Capture the cell that displays the provided text and extract its (X, Y) central coordinate. 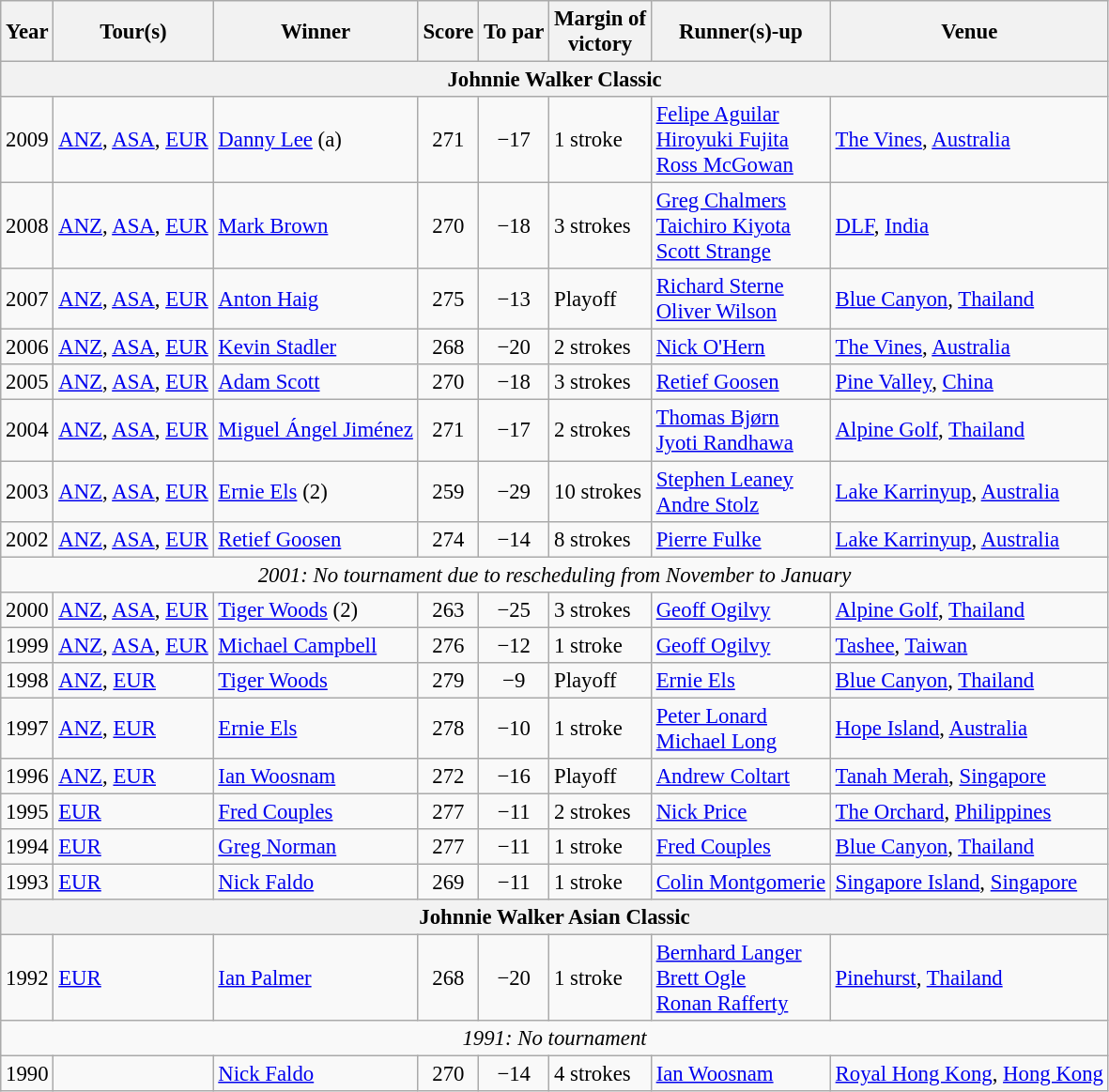
Singapore Island, Singapore (969, 883)
Richard Sterne Oliver Wilson (740, 299)
269 (449, 883)
1995 (27, 811)
Stephen Leaney Andre Stolz (740, 492)
Score (449, 32)
Colin Montgomerie (740, 883)
Thomas Bjørn Jyoti Randhawa (740, 430)
1999 (27, 645)
Danny Lee (a) (316, 140)
Kevin Stadler (316, 347)
Winner (316, 32)
278 (449, 729)
Adam Scott (316, 382)
8 strokes (601, 539)
Greg Norman (316, 847)
272 (449, 777)
Felipe Aguilar Hiroyuki Fujita Ross McGowan (740, 140)
The Orchard, Philippines (969, 811)
2005 (27, 382)
To par (515, 32)
2003 (27, 492)
Venue (969, 32)
1998 (27, 681)
274 (449, 539)
Runner(s)-up (740, 32)
−9 (515, 681)
Royal Hong Kong, Hong Kong (969, 1074)
275 (449, 299)
Mark Brown (316, 226)
Nick Price (740, 811)
1996 (27, 777)
Peter Lonard Michael Long (740, 729)
1990 (27, 1074)
2008 (27, 226)
−29 (515, 492)
Bernhard Langer Brett Ogle Ronan Rafferty (740, 978)
Tanah Merah, Singapore (969, 777)
2009 (27, 140)
2007 (27, 299)
−13 (515, 299)
259 (449, 492)
−12 (515, 645)
Michael Campbell (316, 645)
Pierre Fulke (740, 539)
Tiger Woods (316, 681)
2006 (27, 347)
Tour(s) (133, 32)
−16 (515, 777)
Ian Palmer (316, 978)
−10 (515, 729)
Ernie Els (2) (316, 492)
1994 (27, 847)
276 (449, 645)
Hope Island, Australia (969, 729)
2001: No tournament due to rescheduling from November to January (555, 575)
4 strokes (601, 1074)
263 (449, 609)
279 (449, 681)
Andrew Coltart (740, 777)
DLF, India (969, 226)
Year (27, 32)
10 strokes (601, 492)
Margin ofvictory (601, 32)
Greg Chalmers Taichiro Kiyota Scott Strange (740, 226)
Johnnie Walker Asian Classic (555, 917)
Nick O'Hern (740, 347)
Pinehurst, Thailand (969, 978)
2002 (27, 539)
Tashee, Taiwan (969, 645)
1991: No tournament (555, 1038)
Miguel Ángel Jiménez (316, 430)
−25 (515, 609)
1992 (27, 978)
1993 (27, 883)
Pine Valley, China (969, 382)
2000 (27, 609)
1997 (27, 729)
Johnnie Walker Classic (555, 80)
Anton Haig (316, 299)
2004 (27, 430)
Tiger Woods (2) (316, 609)
